Output the (X, Y) coordinate of the center of the cell containing the given text.  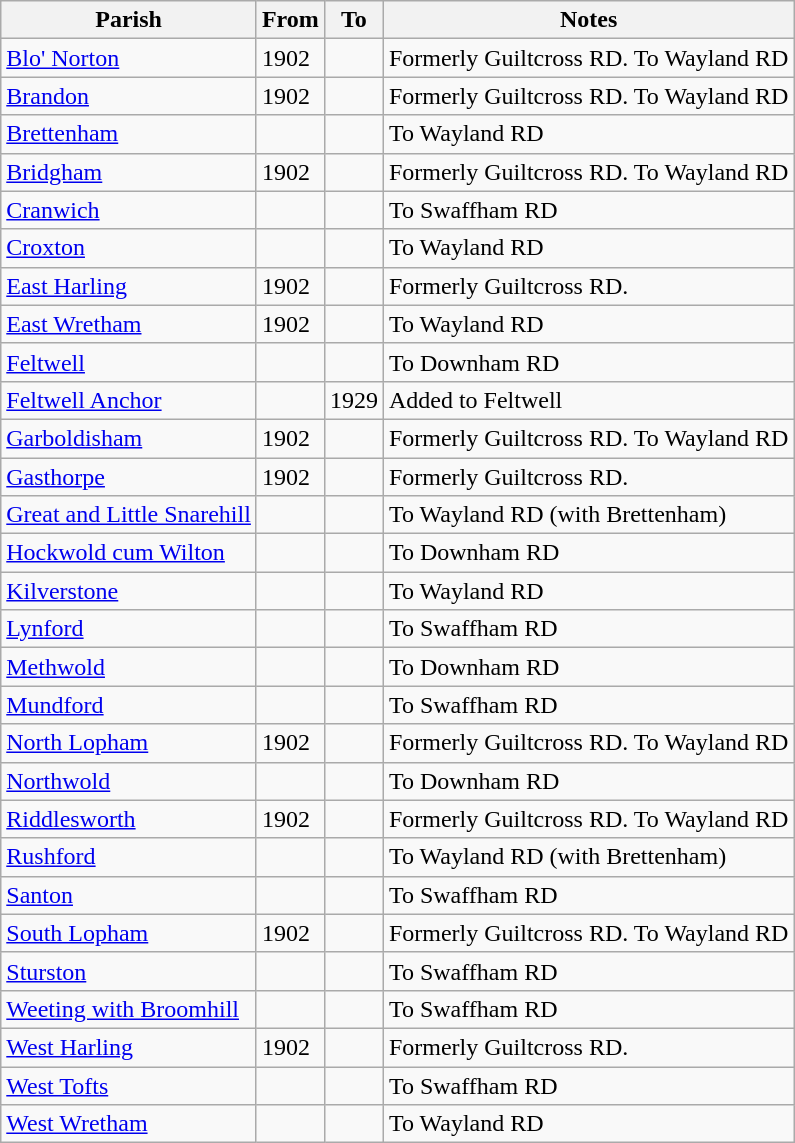
Northwold (129, 781)
Croxton (129, 248)
Parish (129, 20)
East Harling (129, 286)
Cranwich (129, 210)
Hockwold cum Wilton (129, 553)
Rushford (129, 857)
Bridgham (129, 172)
Sturston (129, 971)
Riddlesworth (129, 819)
To (354, 20)
Weeting with Broomhill (129, 1009)
Santon (129, 895)
Lynford (129, 629)
Brettenham (129, 134)
Added to Feltwell (588, 400)
South Lopham (129, 933)
Mundford (129, 705)
Blo' Norton (129, 58)
Great and Little Snarehill (129, 515)
Methwold (129, 667)
West Wretham (129, 1124)
1929 (354, 400)
Feltwell (129, 362)
From (290, 20)
West Tofts (129, 1085)
Garboldisham (129, 438)
North Lopham (129, 743)
Kilverstone (129, 591)
Notes (588, 20)
Feltwell Anchor (129, 400)
East Wretham (129, 324)
Gasthorpe (129, 477)
West Harling (129, 1047)
Brandon (129, 96)
